Output the [x, y] coordinate of the center of the cell containing the given text.  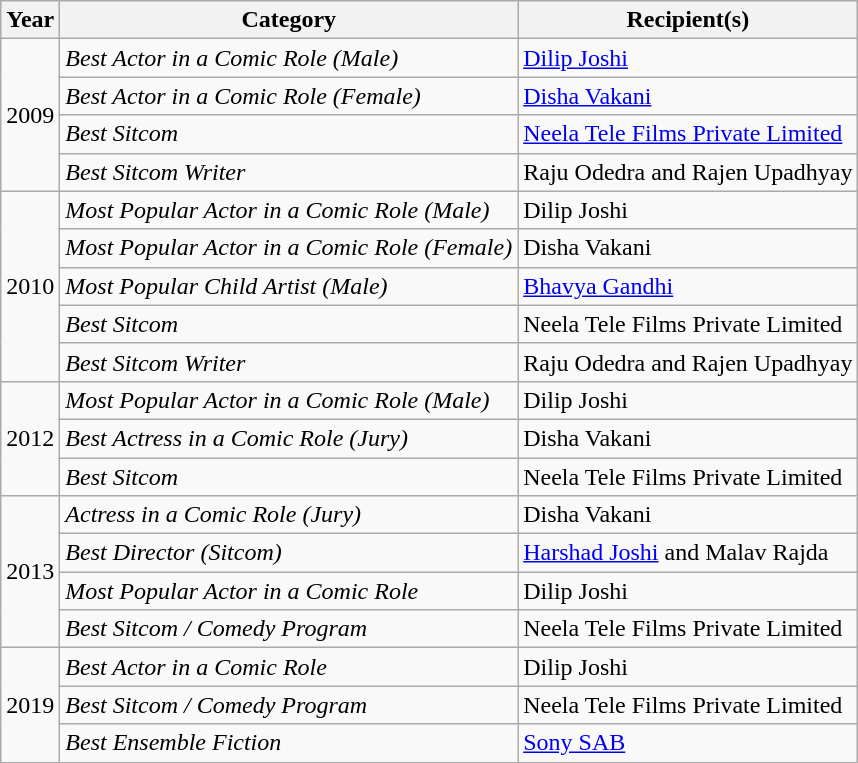
Most Popular Actor in a Comic Role (Female) [289, 248]
Best Actor in a Comic Role (Female) [289, 96]
Actress in a Comic Role (Jury) [289, 515]
Most Popular Actor in a Comic Role [289, 591]
2009 [30, 115]
Recipient(s) [688, 20]
Bhavya Gandhi [688, 286]
Harshad Joshi and Malav Rajda [688, 553]
Sony SAB [688, 743]
Best Actor in a Comic Role [289, 667]
2012 [30, 438]
Best Actor in a Comic Role (Male) [289, 58]
Category [289, 20]
2019 [30, 705]
Best Director (Sitcom) [289, 553]
Most Popular Child Artist (Male) [289, 286]
2010 [30, 286]
Best Ensemble Fiction [289, 743]
2013 [30, 572]
Best Actress in a Comic Role (Jury) [289, 438]
Year [30, 20]
